Detect which cell encompasses the target text, then output its (x, y) center coordinate. 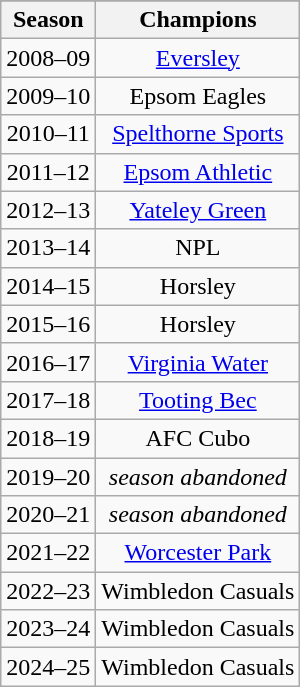
Champions (198, 20)
Yateley Green (198, 210)
2023–24 (48, 629)
Virginia Water (198, 362)
Tooting Bec (198, 400)
2022–23 (48, 591)
Eversley (198, 58)
Worcester Park (198, 553)
Spelthorne Sports (198, 134)
2021–22 (48, 553)
Epsom Athletic (198, 172)
2009–10 (48, 96)
NPL (198, 248)
2011–12 (48, 172)
2014–15 (48, 286)
2019–20 (48, 477)
2016–17 (48, 362)
2008–09 (48, 58)
2010–11 (48, 134)
Epsom Eagles (198, 96)
2018–19 (48, 438)
2024–25 (48, 667)
2012–13 (48, 210)
2013–14 (48, 248)
2020–21 (48, 515)
AFC Cubo (198, 438)
2017–18 (48, 400)
2015–16 (48, 324)
Season (48, 20)
